Locate the cell with the specified text and output its (x, y) center coordinate. 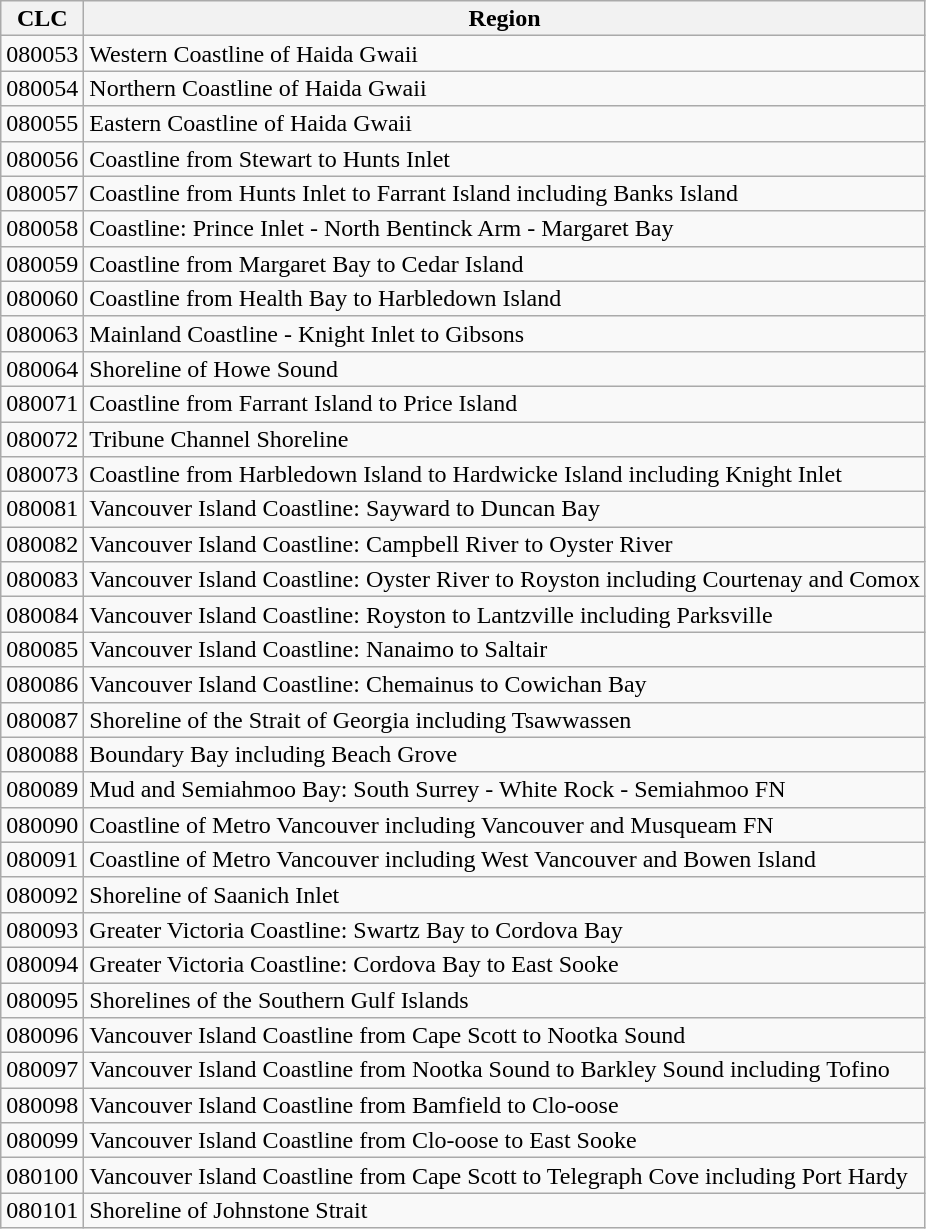
080096 (42, 1036)
Greater Victoria Coastline: Swartz Bay to Cordova Bay (505, 930)
080085 (42, 650)
080098 (42, 1106)
080072 (42, 440)
Eastern Coastline of Haida Gwaii (505, 124)
Coastline from Health Bay to Harbledown Island (505, 298)
080090 (42, 824)
Coastline from Harbledown Island to Hardwicke Island including Knight Inlet (505, 474)
080081 (42, 510)
080083 (42, 580)
080099 (42, 1140)
080082 (42, 544)
Coastline from Margaret Bay to Cedar Island (505, 264)
Vancouver Island Coastline: Chemainus to Cowichan Bay (505, 684)
Region (505, 18)
080092 (42, 894)
Mainland Coastline - Knight Inlet to Gibsons (505, 334)
Vancouver Island Coastline from Cape Scott to Nootka Sound (505, 1036)
Mud and Semiahmoo Bay: South Surrey - White Rock - Semiahmoo FN (505, 790)
080055 (42, 124)
Greater Victoria Coastline: Cordova Bay to East Sooke (505, 964)
Coastline from Stewart to Hunts Inlet (505, 158)
Coastline: Prince Inlet - North Bentinck Arm - Margaret Bay (505, 228)
080057 (42, 194)
Shorelines of the Southern Gulf Islands (505, 1000)
080073 (42, 474)
080097 (42, 1070)
080059 (42, 264)
080087 (42, 720)
080056 (42, 158)
Vancouver Island Coastline: Oyster River to Royston including Courtenay and Comox (505, 580)
080084 (42, 614)
080058 (42, 228)
Vancouver Island Coastline: Royston to Lantzville including Parksville (505, 614)
Coastline of Metro Vancouver including Vancouver and Musqueam FN (505, 824)
080101 (42, 1210)
080060 (42, 298)
Shoreline of Johnstone Strait (505, 1210)
Vancouver Island Coastline from Nootka Sound to Barkley Sound including Tofino (505, 1070)
Boundary Bay including Beach Grove (505, 754)
Vancouver Island Coastline from Cape Scott to Telegraph Cove including Port Hardy (505, 1176)
Coastline from Hunts Inlet to Farrant Island including Banks Island (505, 194)
Vancouver Island Coastline: Nanaimo to Saltair (505, 650)
Vancouver Island Coastline from Bamfield to Clo-oose (505, 1106)
080095 (42, 1000)
CLC (42, 18)
080086 (42, 684)
Western Coastline of Haida Gwaii (505, 54)
080094 (42, 964)
080071 (42, 404)
Tribune Channel Shoreline (505, 440)
080091 (42, 860)
080064 (42, 368)
080054 (42, 88)
080089 (42, 790)
Vancouver Island Coastline: Campbell River to Oyster River (505, 544)
Shoreline of Howe Sound (505, 368)
080093 (42, 930)
Shoreline of Saanich Inlet (505, 894)
Northern Coastline of Haida Gwaii (505, 88)
080088 (42, 754)
Coastline of Metro Vancouver including West Vancouver and Bowen Island (505, 860)
Coastline from Farrant Island to Price Island (505, 404)
080100 (42, 1176)
Shoreline of the Strait of Georgia including Tsawwassen (505, 720)
080053 (42, 54)
080063 (42, 334)
Vancouver Island Coastline from Clo-oose to East Sooke (505, 1140)
Vancouver Island Coastline: Sayward to Duncan Bay (505, 510)
